Provide the [x, y] coordinate of the cell's center where the given text is located.  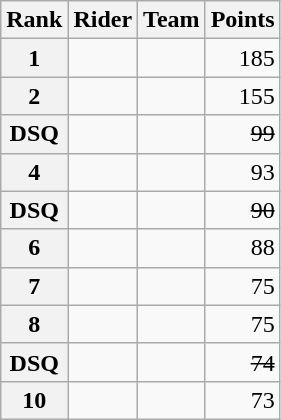
1 [34, 58]
10 [34, 400]
99 [242, 134]
8 [34, 324]
Team [172, 20]
155 [242, 96]
4 [34, 172]
90 [242, 210]
Rank [34, 20]
Rider [103, 20]
6 [34, 248]
7 [34, 286]
73 [242, 400]
74 [242, 362]
93 [242, 172]
185 [242, 58]
88 [242, 248]
Points [242, 20]
2 [34, 96]
